Find where the given text appears and provide that cell's center as (x, y) coordinate. 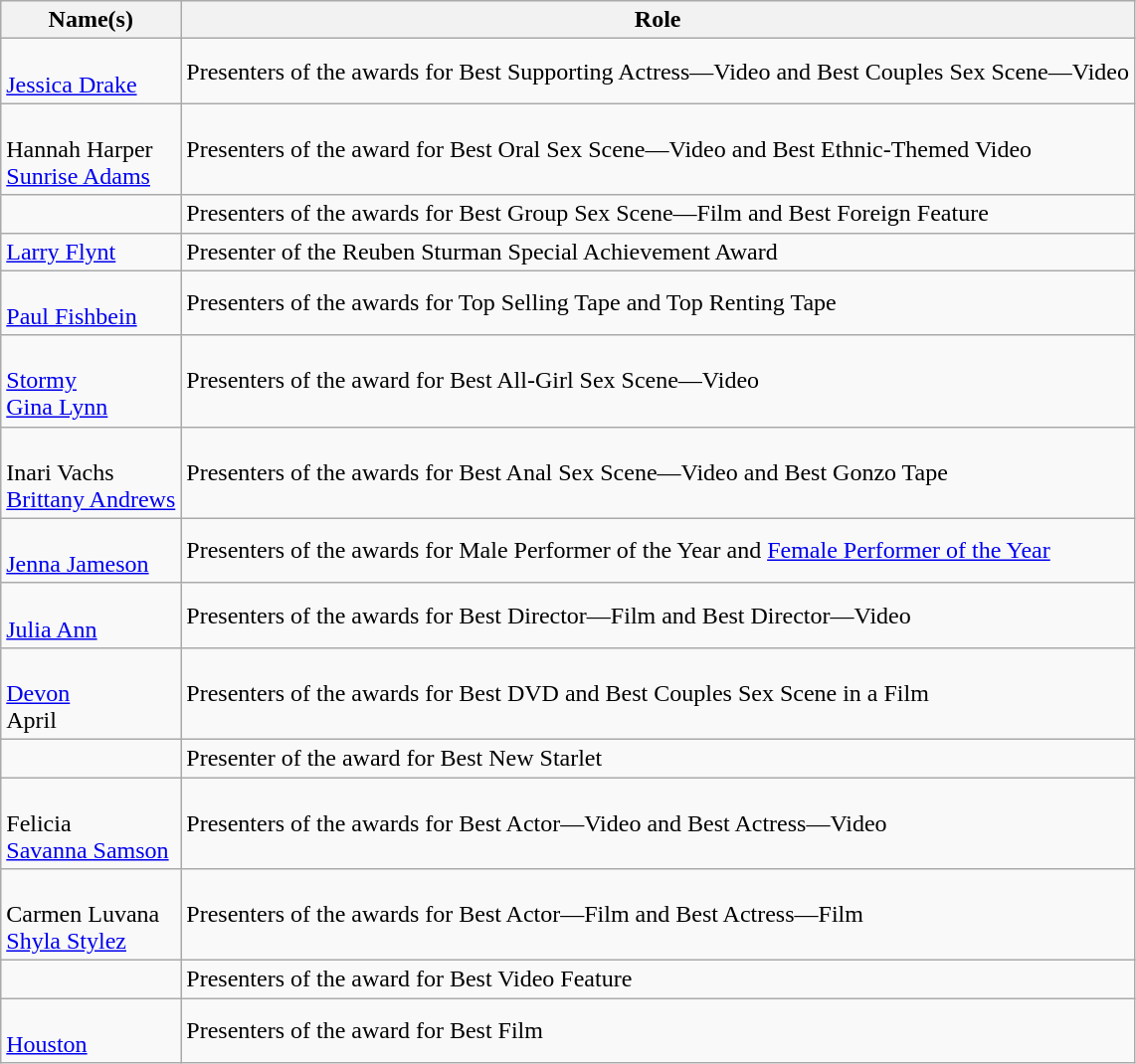
Julia Ann (92, 615)
Name(s) (92, 20)
Presenter of the award for Best New Starlet (659, 758)
Jenna Jameson (92, 551)
Carmen LuvanaShyla Stylez (92, 915)
StormyGina Lynn (92, 381)
Paul Fishbein (92, 302)
Presenters of the awards for Best Group Sex Scene—Film and Best Foreign Feature (659, 214)
Hannah HarperSunrise Adams (92, 149)
Presenter of the Reuben Sturman Special Achievement Award (659, 252)
Presenters of the awards for Best DVD and Best Couples Sex Scene in a Film (659, 693)
Houston (92, 1030)
Presenters of the awards for Top Selling Tape and Top Renting Tape (659, 302)
Presenters of the award for Best Oral Sex Scene—Video and Best Ethnic-Themed Video (659, 149)
FeliciaSavanna Samson (92, 823)
Presenters of the awards for Best Anal Sex Scene—Video and Best Gonzo Tape (659, 472)
Presenters of the awards for Best Supporting Actress—Video and Best Couples Sex Scene—Video (659, 72)
Presenters of the awards for Male Performer of the Year and Female Performer of the Year (659, 551)
DevonApril (92, 693)
Presenters of the award for Best All-Girl Sex Scene—Video (659, 381)
Role (659, 20)
Presenters of the award for Best Film (659, 1030)
Larry Flynt (92, 252)
Presenters of the awards for Best Director—Film and Best Director—Video (659, 615)
Jessica Drake (92, 72)
Presenters of the awards for Best Actor—Film and Best Actress—Film (659, 915)
Presenters of the awards for Best Actor—Video and Best Actress—Video (659, 823)
Presenters of the award for Best Video Feature (659, 979)
Inari VachsBrittany Andrews (92, 472)
